Detect which cell encompasses the target text, then output its [x, y] center coordinate. 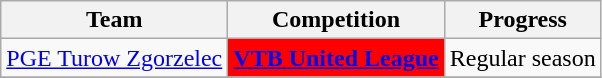
Team [114, 20]
PGE Turow Zgorzelec [114, 58]
Competition [336, 20]
Progress [522, 20]
Regular season [522, 58]
VTB United League [336, 58]
